Search for the cell housing the specified text and yield its [x, y] center coordinate. 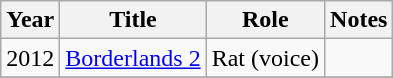
Borderlands 2 [133, 58]
Role [265, 20]
2012 [30, 58]
Notes [359, 20]
Year [30, 20]
Rat (voice) [265, 58]
Title [133, 20]
